Return the (x, y) coordinate for the center point of the cell that contains the specified text.  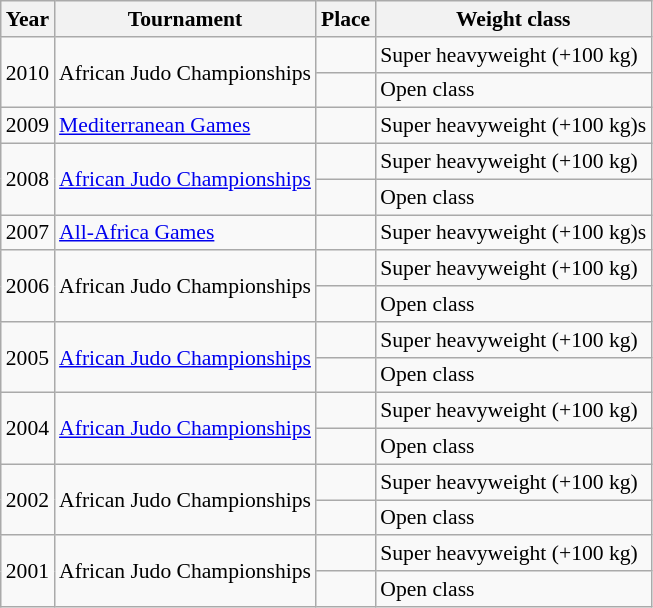
Tournament (185, 19)
2007 (28, 233)
2004 (28, 428)
Mediterranean Games (185, 126)
Place (346, 19)
2006 (28, 286)
2009 (28, 126)
Weight class (513, 19)
2010 (28, 72)
All-Africa Games (185, 233)
Year (28, 19)
2005 (28, 358)
2008 (28, 180)
2002 (28, 500)
2001 (28, 572)
